Identify which cell holds the provided text, then report its [x, y] central coordinate. 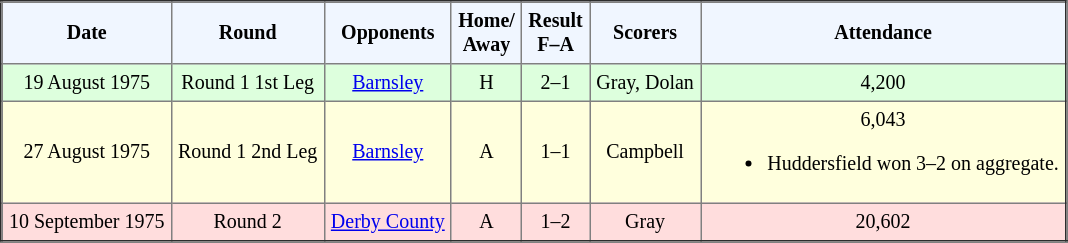
Opponents [388, 33]
Round 1 1st Leg [248, 83]
ResultF–A [556, 33]
4,200 [884, 83]
Round [248, 33]
Round 1 2nd Leg [248, 152]
10 September 1975 [87, 222]
1–2 [556, 222]
2–1 [556, 83]
Campbell [646, 152]
Date [87, 33]
1–1 [556, 152]
27 August 1975 [87, 152]
Home/Away [486, 33]
Gray [646, 222]
6,043Huddersfield won 3–2 on aggregate. [884, 152]
Round 2 [248, 222]
19 August 1975 [87, 83]
Derby County [388, 222]
H [486, 83]
Attendance [884, 33]
Scorers [646, 33]
Gray, Dolan [646, 83]
20,602 [884, 222]
